Output the (X, Y) coordinate of the center of the cell containing the given text.  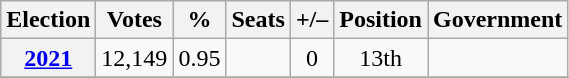
Votes (134, 20)
0 (312, 58)
+/– (312, 20)
Government (498, 20)
Election (48, 20)
Seats (258, 20)
2021 (48, 58)
0.95 (200, 58)
13th (381, 58)
12,149 (134, 58)
Position (381, 20)
% (200, 20)
